For the text-containing cell, return its midpoint in (X, Y) coordinate format. 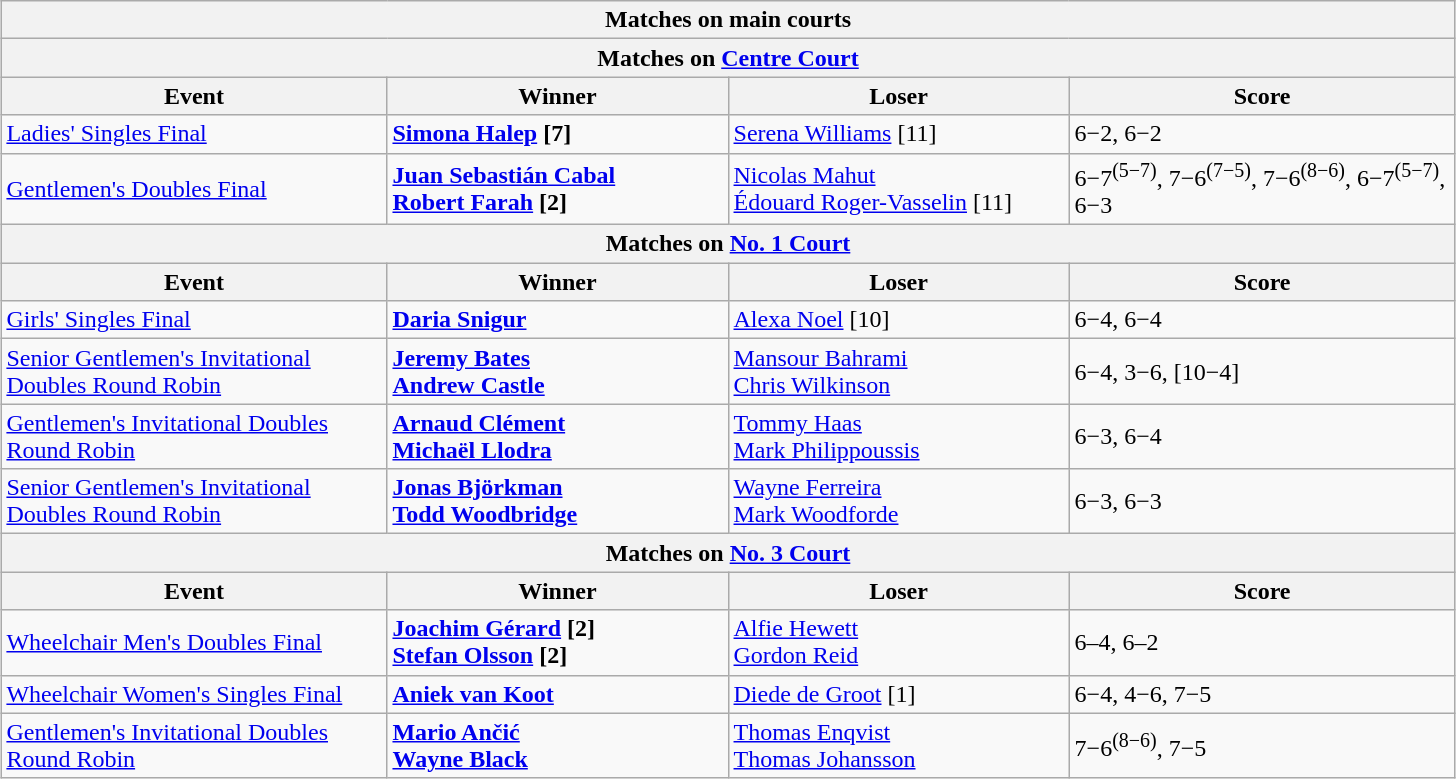
Daria Snigur (558, 320)
Alexa Noel [10] (898, 320)
Jonas Björkman Todd Woodbridge (558, 502)
Matches on main courts (728, 20)
Simona Halep [7] (558, 134)
Wheelchair Women's Singles Final (194, 694)
Joachim Gérard [2] Stefan Olsson [2] (558, 642)
Ladies' Singles Final (194, 134)
6−4, 6−4 (1262, 320)
Jeremy Bates Andrew Castle (558, 372)
Mansour Bahrami Chris Wilkinson (898, 372)
6−7(5−7), 7−6(7−5), 7−6(8−6), 6−7(5−7), 6−3 (1262, 189)
Alfie Hewett Gordon Reid (898, 642)
Gentlemen's Doubles Final (194, 189)
6–4, 6–2 (1262, 642)
Matches on Centre Court (728, 58)
Serena Williams [11] (898, 134)
Arnaud Clément Michaël Llodra (558, 436)
6−3, 6−4 (1262, 436)
7−6(8−6), 7−5 (1262, 746)
Tommy Haas Mark Philippoussis (898, 436)
Wayne Ferreira Mark Woodforde (898, 502)
Nicolas Mahut Édouard Roger-Vasselin [11] (898, 189)
Wheelchair Men's Doubles Final (194, 642)
6−4, 4−6, 7−5 (1262, 694)
Aniek van Koot (558, 694)
6−2, 6−2 (1262, 134)
Juan Sebastián Cabal Robert Farah [2] (558, 189)
Thomas Enqvist Thomas Johansson (898, 746)
Matches on No. 1 Court (728, 244)
6−3, 6−3 (1262, 502)
Mario Ančić Wayne Black (558, 746)
Diede de Groot [1] (898, 694)
6−4, 3−6, [10−4] (1262, 372)
Matches on No. 3 Court (728, 553)
Girls' Singles Final (194, 320)
